From the cell containing the given text, extract its center point as [X, Y] coordinate. 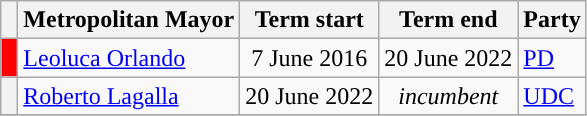
Term end [448, 20]
Roberto Lagalla [129, 96]
Leoluca Orlando [129, 58]
UDC [552, 96]
Metropolitan Mayor [129, 20]
PD [552, 58]
7 June 2016 [310, 58]
Party [552, 20]
Term start [310, 20]
incumbent [448, 96]
